Capture the cell that displays the provided text and extract its (X, Y) central coordinate. 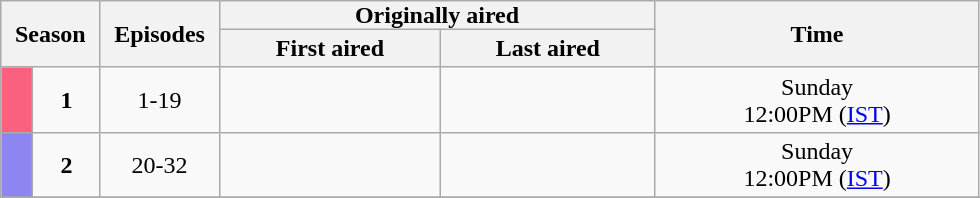
Last aired (548, 48)
20-32 (160, 164)
1-19 (160, 100)
Season (50, 34)
First aired (330, 48)
2 (66, 164)
Time (817, 34)
1 (66, 100)
Episodes (160, 34)
Originally aired (437, 15)
